Find where the given text appears and provide that cell's center as (X, Y) coordinate. 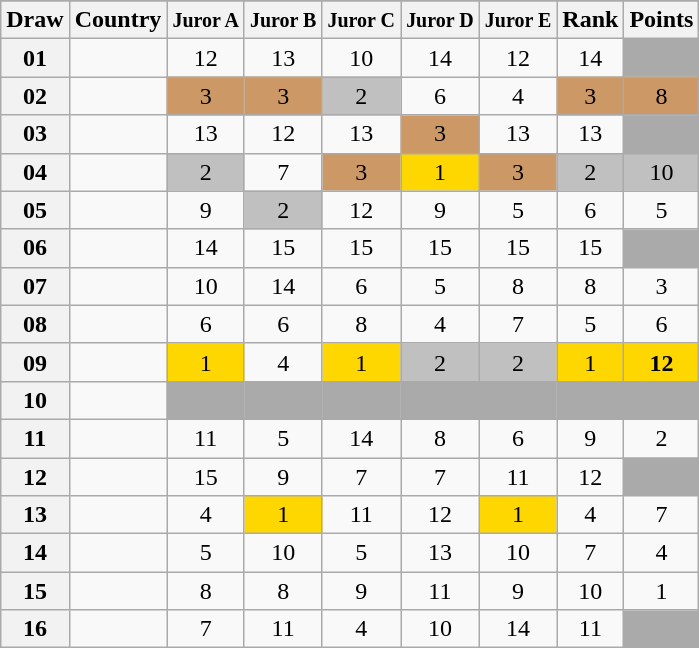
16 (35, 629)
Draw (35, 20)
Rank (590, 20)
07 (35, 286)
09 (35, 362)
Country (118, 20)
08 (35, 324)
03 (35, 134)
Juror D (440, 20)
05 (35, 210)
Points (662, 20)
Juror E (518, 20)
02 (35, 96)
Juror A (206, 20)
06 (35, 248)
01 (35, 58)
04 (35, 172)
Juror B (283, 20)
Juror C (362, 20)
